Return the (x, y) coordinate for the center point of the cell that contains the specified text.  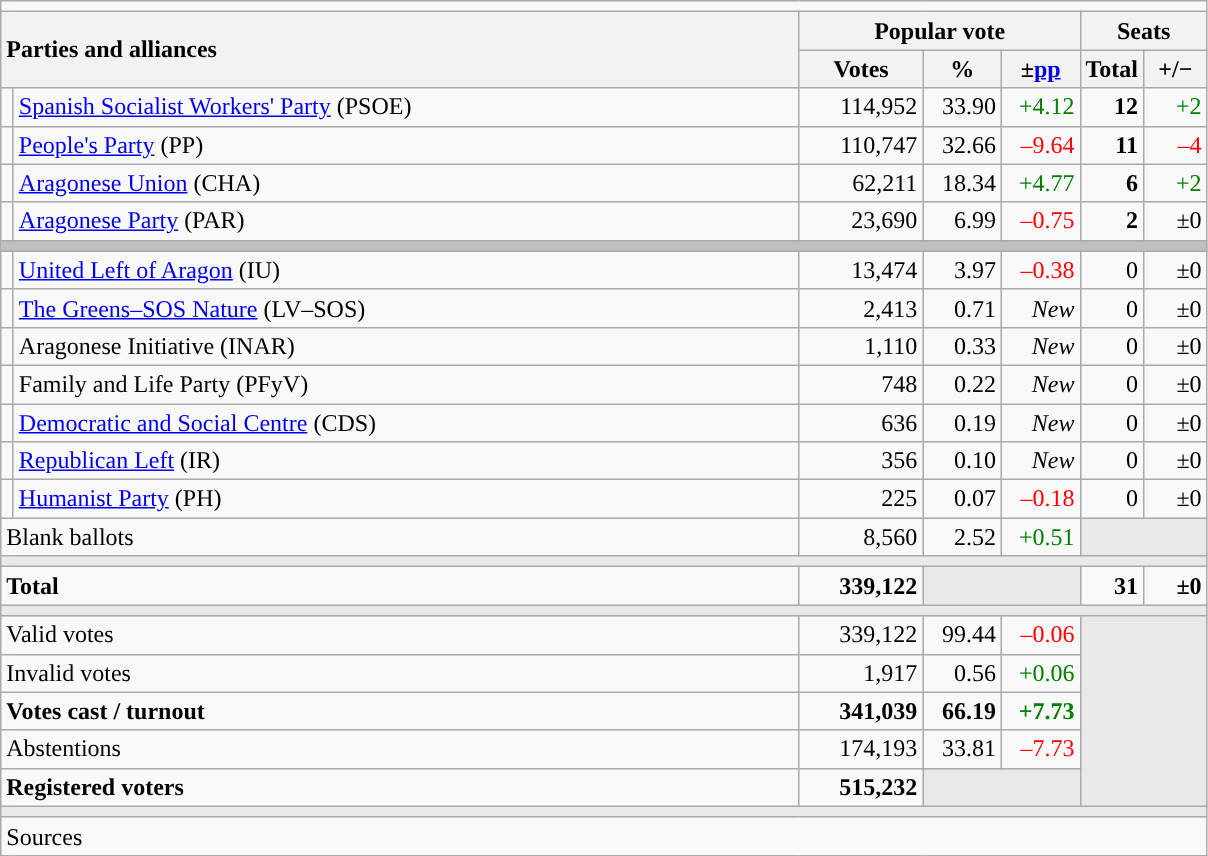
66.19 (962, 711)
110,747 (861, 145)
3.97 (962, 270)
18.34 (962, 183)
2,413 (861, 308)
11 (1112, 145)
+0.51 (1040, 537)
2.52 (962, 537)
0.07 (962, 499)
0.10 (962, 461)
23,690 (861, 221)
Spanish Socialist Workers' Party (PSOE) (406, 107)
Aragonese Party (PAR) (406, 221)
341,039 (861, 711)
Aragonese Initiative (INAR) (406, 346)
515,232 (861, 787)
225 (861, 499)
Aragonese Union (CHA) (406, 183)
Sources (604, 836)
13,474 (861, 270)
0.33 (962, 346)
+4.12 (1040, 107)
Democratic and Social Centre (CDS) (406, 423)
Family and Life Party (PFyV) (406, 384)
12 (1112, 107)
Blank ballots (400, 537)
Registered voters (400, 787)
Parties and alliances (400, 50)
0.19 (962, 423)
–7.73 (1040, 749)
–0.06 (1040, 635)
+0.06 (1040, 673)
Valid votes (400, 635)
1,917 (861, 673)
–4 (1176, 145)
31 (1112, 586)
United Left of Aragon (IU) (406, 270)
Popular vote (940, 31)
174,193 (861, 749)
Republican Left (IR) (406, 461)
–0.38 (1040, 270)
Votes (861, 69)
0.71 (962, 308)
+4.77 (1040, 183)
Invalid votes (400, 673)
The Greens–SOS Nature (LV–SOS) (406, 308)
–9.64 (1040, 145)
–0.75 (1040, 221)
33.81 (962, 749)
±pp (1040, 69)
–0.18 (1040, 499)
People's Party (PP) (406, 145)
+/− (1176, 69)
Votes cast / turnout (400, 711)
33.90 (962, 107)
356 (861, 461)
32.66 (962, 145)
Abstentions (400, 749)
114,952 (861, 107)
0.56 (962, 673)
748 (861, 384)
6.99 (962, 221)
62,211 (861, 183)
1,110 (861, 346)
Seats (1144, 31)
Humanist Party (PH) (406, 499)
636 (861, 423)
2 (1112, 221)
6 (1112, 183)
% (962, 69)
0.22 (962, 384)
99.44 (962, 635)
8,560 (861, 537)
+7.73 (1040, 711)
